Scan for the cell matching the given text and deliver its [x, y] coordinate at center. 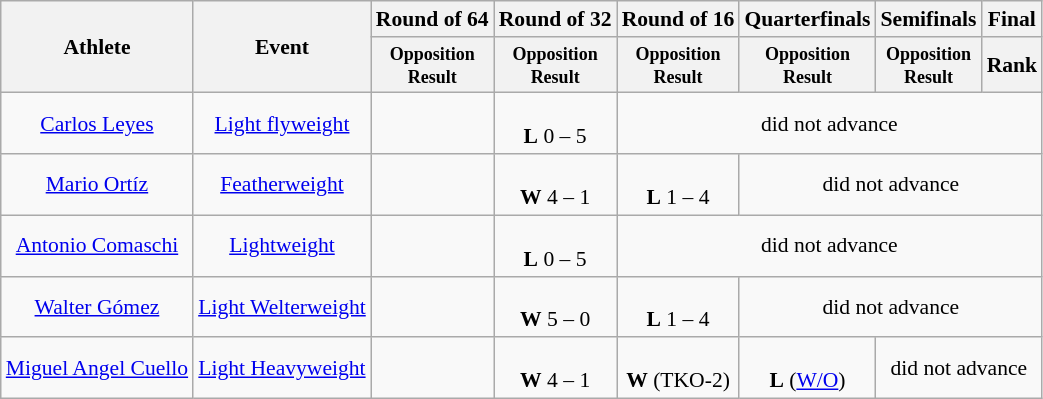
Light Welterweight [282, 306]
L (W/O) [807, 368]
Athlete [97, 47]
Light flyweight [282, 124]
Semifinals [928, 19]
Final [1012, 19]
Featherweight [282, 184]
Antonio Comaschi [97, 246]
Quarterfinals [807, 19]
Round of 32 [556, 19]
Walter Gómez [97, 306]
W 5 – 0 [556, 306]
Miguel Angel Cuello [97, 368]
Lightweight [282, 246]
W (TKO-2) [678, 368]
Light Heavyweight [282, 368]
Event [282, 47]
Carlos Leyes [97, 124]
Mario Ortíz [97, 184]
Rank [1012, 65]
Round of 64 [432, 19]
Round of 16 [678, 19]
